Locate the cell with the specified text and output its [X, Y] center coordinate. 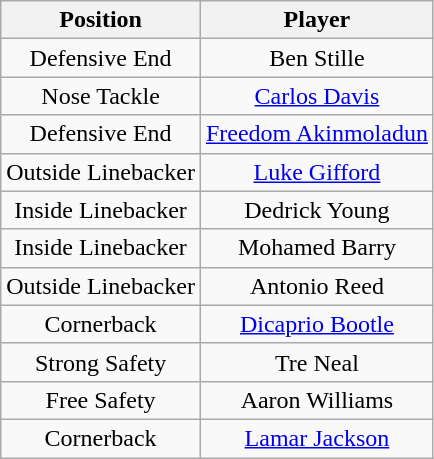
Tre Neal [316, 362]
Ben Stille [316, 58]
Luke Gifford [316, 172]
Player [316, 20]
Mohamed Barry [316, 248]
Antonio Reed [316, 286]
Carlos Davis [316, 96]
Dicaprio Bootle [316, 324]
Dedrick Young [316, 210]
Strong Safety [101, 362]
Free Safety [101, 400]
Freedom Akinmoladun [316, 134]
Lamar Jackson [316, 438]
Aaron Williams [316, 400]
Nose Tackle [101, 96]
Position [101, 20]
